From the cell containing the given text, extract its center point as (X, Y) coordinate. 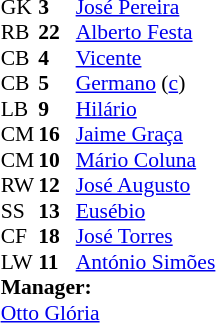
Hilário (146, 109)
António Simões (146, 262)
Alberto Festa (146, 33)
11 (57, 262)
Eusébio (146, 211)
Germano (c) (146, 83)
5 (57, 83)
16 (57, 135)
RB (20, 33)
José Torres (146, 237)
Vicente (146, 58)
LW (20, 262)
22 (57, 33)
CF (20, 237)
SS (20, 211)
LB (20, 109)
Jaime Graça (146, 135)
Manager: (108, 287)
18 (57, 237)
13 (57, 211)
4 (57, 58)
José Augusto (146, 185)
9 (57, 109)
10 (57, 160)
12 (57, 185)
Mário Coluna (146, 160)
RW (20, 185)
